Capture the cell that displays the provided text and extract its (X, Y) central coordinate. 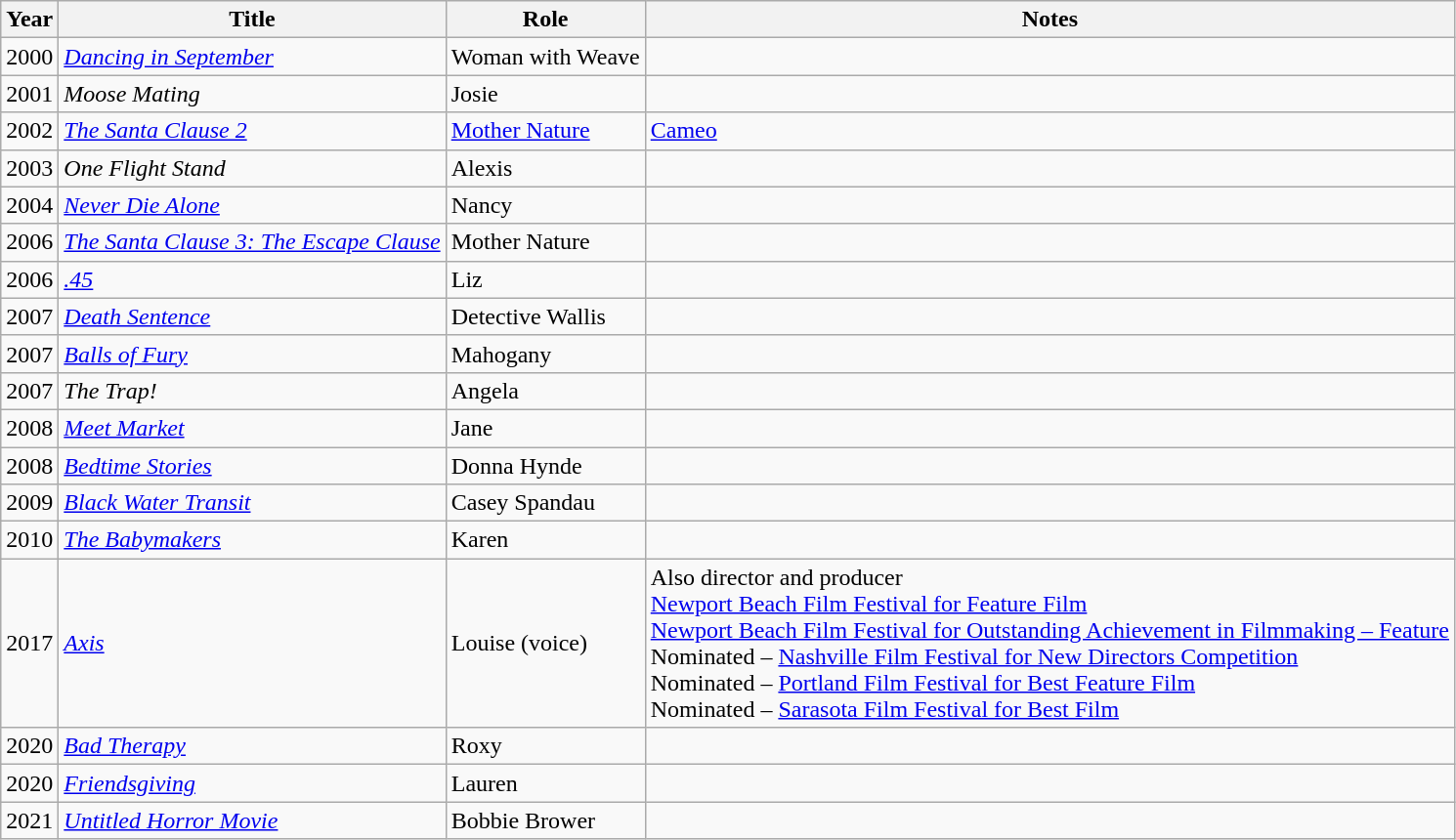
.45 (252, 279)
Liz (545, 279)
2021 (29, 820)
Title (252, 20)
Year (29, 20)
Jane (545, 428)
Axis (252, 643)
Friendsgiving (252, 783)
The Santa Clause 2 (252, 131)
The Babymakers (252, 540)
Angela (545, 391)
2001 (29, 94)
2000 (29, 57)
Death Sentence (252, 316)
2010 (29, 540)
Alexis (545, 168)
Nancy (545, 205)
Mahogany (545, 354)
Moose Mating (252, 94)
Role (545, 20)
Donna Hynde (545, 466)
Karen (545, 540)
Louise (voice) (545, 643)
Cameo (1049, 131)
Bad Therapy (252, 746)
Bobbie Brower (545, 820)
2002 (29, 131)
Balls of Fury (252, 354)
Josie (545, 94)
Bedtime Stories (252, 466)
Lauren (545, 783)
2004 (29, 205)
Untitled Horror Movie (252, 820)
2003 (29, 168)
Never Die Alone (252, 205)
Dancing in September (252, 57)
Roxy (545, 746)
The Trap! (252, 391)
One Flight Stand (252, 168)
Black Water Transit (252, 503)
The Santa Clause 3: The Escape Clause (252, 242)
Notes (1049, 20)
2017 (29, 643)
2009 (29, 503)
Casey Spandau (545, 503)
Detective Wallis (545, 316)
Meet Market (252, 428)
Woman with Weave (545, 57)
